Extract the (x, y) coordinate from the center of the cell holding the provided text.  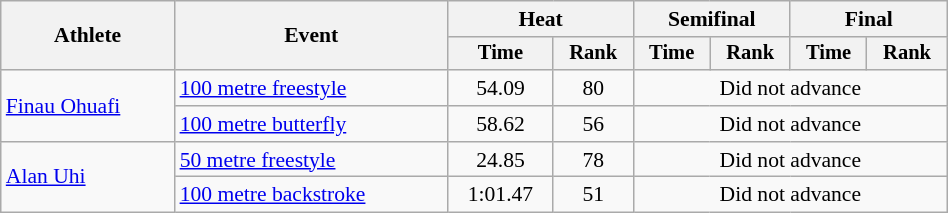
24.85 (500, 160)
100 metre butterfly (312, 124)
Finau Ohuafi (88, 106)
Alan Uhi (88, 178)
100 metre backstroke (312, 195)
Heat (541, 19)
50 metre freestyle (312, 160)
Athlete (88, 36)
58.62 (500, 124)
Event (312, 36)
51 (593, 195)
54.09 (500, 88)
1:01.47 (500, 195)
80 (593, 88)
100 metre freestyle (312, 88)
78 (593, 160)
56 (593, 124)
Final (868, 19)
Semifinal (712, 19)
